Provide the [x, y] coordinate of the cell's center where the given text is located.  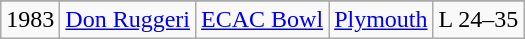
L 24–35 [478, 20]
ECAC Bowl [262, 20]
Plymouth [381, 20]
Don Ruggeri [128, 20]
1983 [30, 20]
